Determine the (X, Y) coordinate at the center of the cell enclosing the given text.  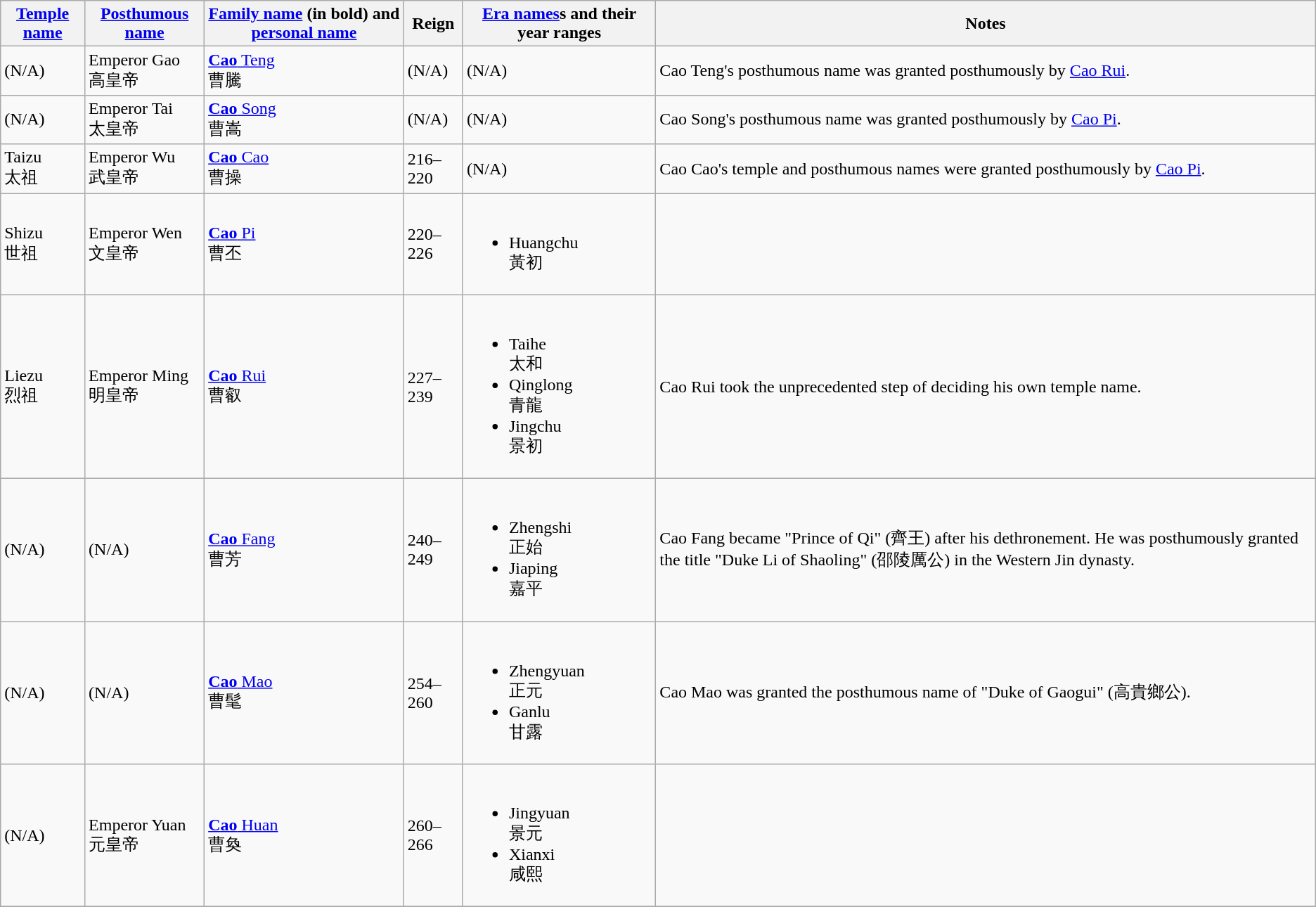
Zhengshi正始 Jiaping嘉平 (559, 550)
Cao Song曹嵩 (304, 120)
Emperor Gao高皇帝 (145, 71)
260–266 (433, 835)
Cao Cao曹操 (304, 169)
Cao Teng曹騰 (304, 71)
Taizu太祖 (43, 169)
Shizu世祖 (43, 243)
220–226 (433, 243)
Cao Song's posthumous name was granted posthumously by Cao Pi. (986, 120)
Cao Rui曹叡 (304, 387)
Cao Mao曹髦 (304, 693)
Huangchu黃初 (559, 243)
Liezu烈祖 (43, 387)
Reign (433, 24)
227–239 (433, 387)
Notes (986, 24)
Cao Rui took the unprecedented step of deciding his own temple name. (986, 387)
Temple name (43, 24)
Emperor Yuan元皇帝 (145, 835)
Emperor Wen文皇帝 (145, 243)
Posthumous name (145, 24)
254–260 (433, 693)
Cao Mao was granted the posthumous name of "Duke of Gaogui" (高貴鄉公). (986, 693)
Emperor Ming明皇帝 (145, 387)
Emperor Tai太皇帝 (145, 120)
Jingyuan景元 Xianxi咸熙 (559, 835)
Family name (in bold) and personal name (304, 24)
Cao Teng's posthumous name was granted posthumously by Cao Rui. (986, 71)
Emperor Wu武皇帝 (145, 169)
Cao Huan曹奐 (304, 835)
Cao Pi曹丕 (304, 243)
Cao Cao's temple and posthumous names were granted posthumously by Cao Pi. (986, 169)
Taihe太和 Qinglong青龍 Jingchu景初 (559, 387)
Zhengyuan正元 Ganlu甘露 (559, 693)
Cao Fang曹芳 (304, 550)
240–249 (433, 550)
216–220 (433, 169)
Era namess and their year ranges (559, 24)
